Pinpoint the cell where the given text exists, returning its [x, y] midpoint coordinate. 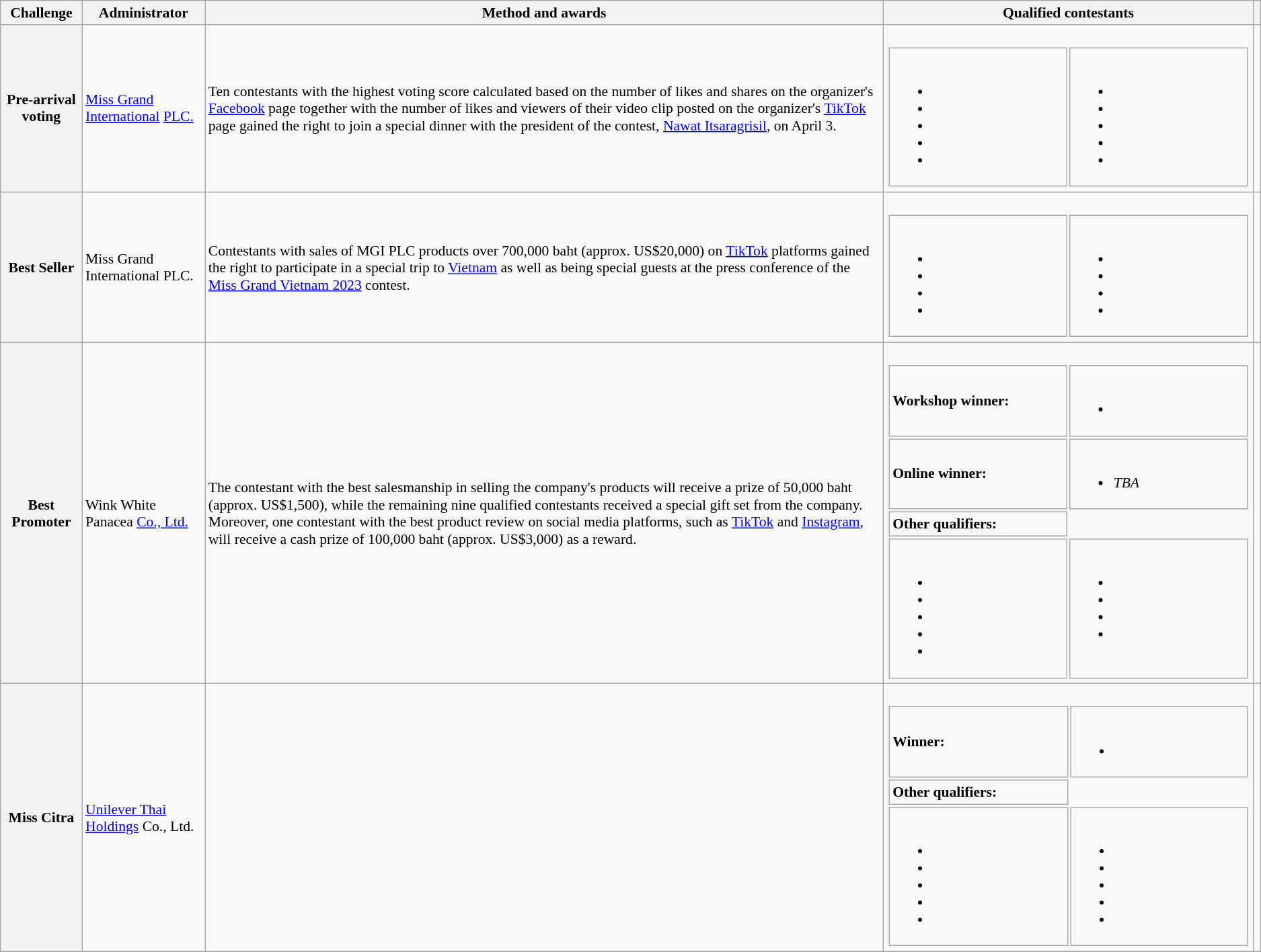
Miss Citra [42, 818]
TBA [1159, 474]
Winner: Other qualifiers: [1068, 818]
Pre-arrival voting [42, 109]
Workshop winner: Online winner: TBA Other qualifiers: [1068, 514]
Challenge [42, 13]
Wink White Panacea Co., Ltd. [144, 514]
Best Seller [42, 268]
Winner: [978, 742]
Workshop winner: [978, 401]
Online winner: [978, 474]
Method and awards [545, 13]
Unilever Thai Holdings Co., Ltd. [144, 818]
Best Promoter [42, 514]
Administrator [144, 13]
Qualified contestants [1068, 13]
